Search for the cell housing the specified text and yield its [x, y] center coordinate. 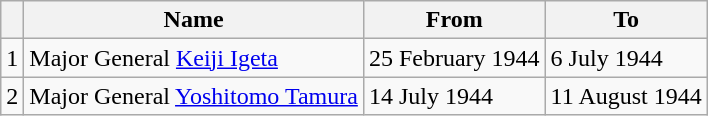
25 February 1944 [454, 58]
Name [194, 20]
14 July 1944 [454, 96]
From [454, 20]
2 [12, 96]
To [626, 20]
Major General Keiji Igeta [194, 58]
6 July 1944 [626, 58]
1 [12, 58]
Major General Yoshitomo Tamura [194, 96]
11 August 1944 [626, 96]
